Detect which cell encompasses the target text, then output its (x, y) center coordinate. 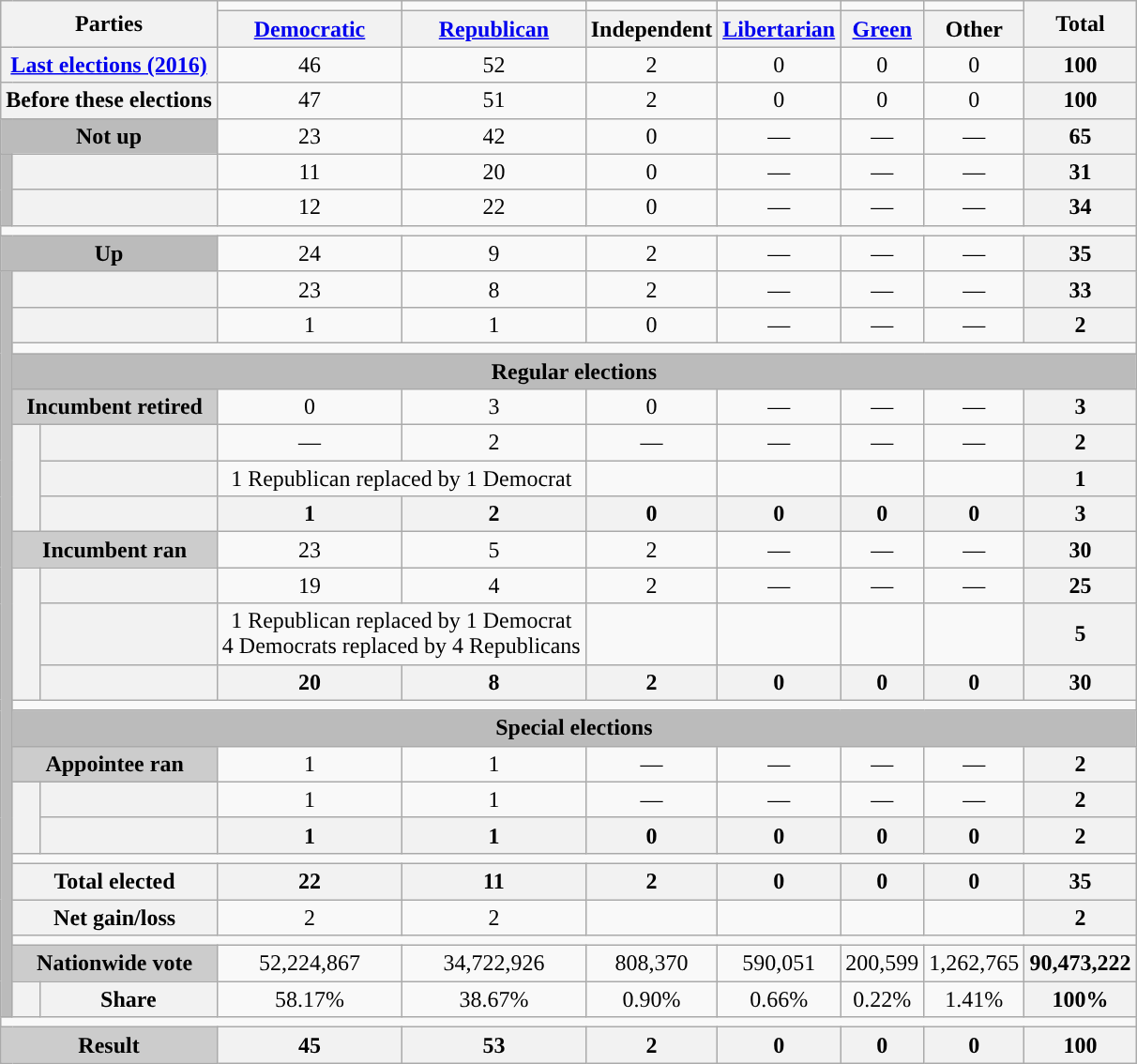
34 (1081, 207)
65 (1081, 136)
4 (494, 585)
34,722,926 (494, 964)
52 (494, 65)
590,051 (779, 964)
Nationwide vote (114, 964)
Up (109, 253)
52,224,867 (310, 964)
Independent (651, 29)
Incumbent ran (114, 550)
1 Republican replaced by 1 Democrat (402, 479)
Result (109, 1045)
Libertarian (779, 29)
46 (310, 65)
Special elections (574, 728)
Total (1081, 24)
Share (128, 999)
1,262,765 (974, 964)
19 (310, 585)
Incumbent retired (114, 407)
Parties (109, 24)
0.22% (882, 999)
51 (494, 100)
47 (310, 100)
90,473,222 (1081, 964)
0.66% (779, 999)
1.41% (974, 999)
Democratic (310, 29)
200,599 (882, 964)
Before these elections (109, 100)
Regular elections (574, 371)
Other (974, 29)
Net gain/loss (114, 917)
0.90% (651, 999)
31 (1081, 172)
53 (494, 1045)
Total elected (114, 881)
58.17% (310, 999)
Republican (494, 29)
1 Republican replaced by 1 Democrat 4 Democrats replaced by 4 Republicans (402, 634)
38.67% (494, 999)
9 (494, 253)
12 (310, 207)
25 (1081, 585)
Last elections (2016) (109, 65)
Appointee ran (114, 764)
808,370 (651, 964)
33 (1081, 289)
42 (494, 136)
Not up (109, 136)
24 (310, 253)
45 (310, 1045)
100% (1081, 999)
Green (882, 29)
